Scan for the cell matching the given text and deliver its (X, Y) coordinate at center. 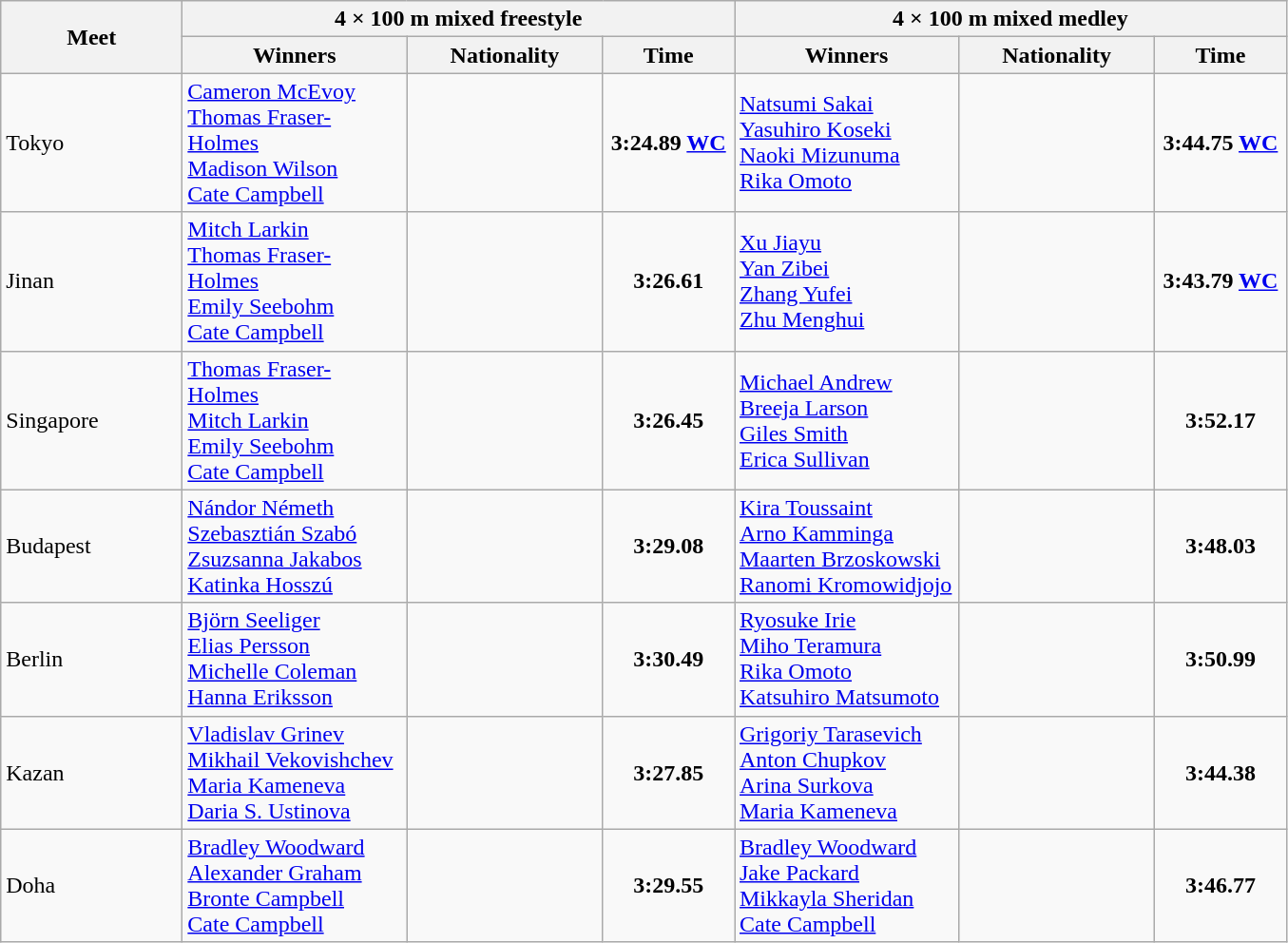
3:50.99 (1221, 660)
3:44.38 (1221, 772)
Natsumi SakaiYasuhiro KosekiNaoki MizunumaRika Omoto (846, 143)
3:46.77 (1221, 886)
Budapest (91, 546)
Kazan (91, 772)
Nándor NémethSzebasztián SzabóZsuzsanna JakabosKatinka Hosszú (295, 546)
4 × 100 m mixed medley (1009, 19)
4 × 100 m mixed freestyle (458, 19)
3:24.89 WC (669, 143)
3:29.08 (669, 546)
Björn SeeligerElias PerssonMichelle ColemanHanna Eriksson (295, 660)
Doha (91, 886)
3:26.45 (669, 420)
3:48.03 (1221, 546)
Kira ToussaintArno KammingaMaarten BrzoskowskiRanomi Kromowidjojo (846, 546)
Bradley WoodwardAlexander GrahamBronte CampbellCate Campbell (295, 886)
Singapore (91, 420)
3:29.55 (669, 886)
Tokyo (91, 143)
Ryosuke IrieMiho TeramuraRika OmotoKatsuhiro Matsumoto (846, 660)
Bradley WoodwardJake PackardMikkayla SheridanCate Campbell (846, 886)
3:27.85 (669, 772)
Berlin (91, 660)
Michael AndrewBreeja LarsonGiles SmithErica Sullivan (846, 420)
Xu JiayuYan ZibeiZhang YufeiZhu Menghui (846, 281)
Cameron McEvoyThomas Fraser-HolmesMadison WilsonCate Campbell (295, 143)
Mitch LarkinThomas Fraser-HolmesEmily SeebohmCate Campbell (295, 281)
Thomas Fraser-HolmesMitch LarkinEmily SeebohmCate Campbell (295, 420)
Grigoriy TarasevichAnton ChupkovArina SurkovaMaria Kameneva (846, 772)
3:30.49 (669, 660)
Vladislav GrinevMikhail VekovishchevMaria KamenevaDaria S. Ustinova (295, 772)
Jinan (91, 281)
3:44.75 WC (1221, 143)
Meet (91, 37)
3:43.79 WC (1221, 281)
3:26.61 (669, 281)
3:52.17 (1221, 420)
